Output the [X, Y] coordinate of the center of the cell containing the given text.  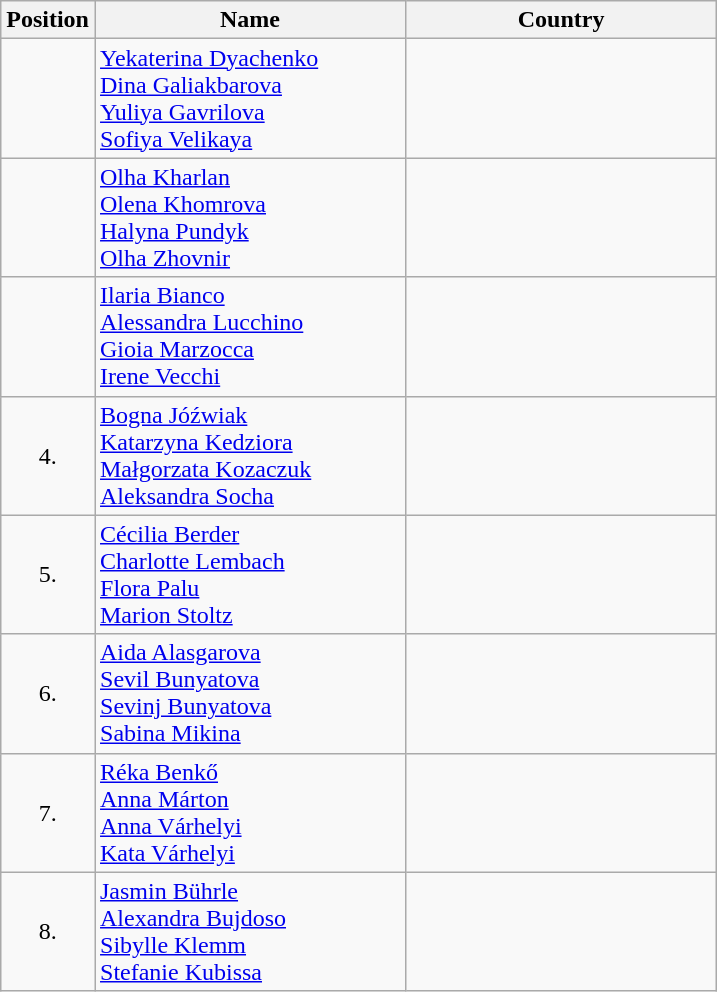
Position [48, 20]
Réka BenkőAnna MártonAnna VárhelyiKata Várhelyi [250, 812]
8. [48, 932]
Jasmin BührleAlexandra BujdosoSibylle KlemmStefanie Kubissa [250, 932]
Aida AlasgarovaSevil BunyatovaSevinj BunyatovaSabina Mikina [250, 694]
6. [48, 694]
Country [562, 20]
7. [48, 812]
4. [48, 456]
Bogna JóźwiakKatarzyna KedzioraMałgorzata KozaczukAleksandra Socha [250, 456]
Ilaria BiancoAlessandra LucchinoGioia MarzoccaIrene Vecchi [250, 336]
Name [250, 20]
Cécilia BerderCharlotte LembachFlora PaluMarion Stoltz [250, 574]
5. [48, 574]
Yekaterina DyachenkoDina GaliakbarovaYuliya GavrilovaSofiya Velikaya [250, 98]
Olha KharlanOlena KhomrovaHalyna PundykOlha Zhovnir [250, 218]
